Identify which cell holds the provided text, then report its [X, Y] central coordinate. 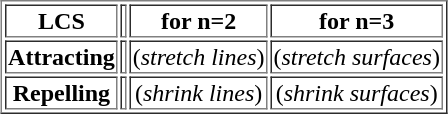
Repelling [62, 92]
Attracting [62, 56]
for n=3 [356, 20]
(shrink lines) [199, 92]
(shrink surfaces) [356, 92]
(stretch lines) [199, 56]
LCS [62, 20]
(stretch surfaces) [356, 56]
for n=2 [199, 20]
